Provide the [X, Y] coordinate of the cell's center where the given text is located.  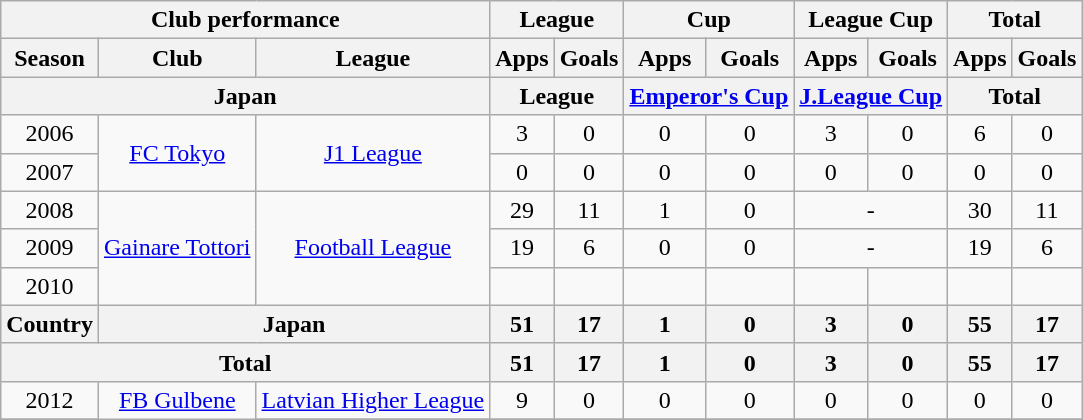
Country [50, 324]
Cup [709, 20]
2009 [50, 248]
Club [177, 58]
FB Gulbene [177, 400]
Emperor's Cup [709, 96]
2012 [50, 400]
2006 [50, 134]
FC Tokyo [177, 153]
2010 [50, 286]
Football League [373, 248]
9 [522, 400]
29 [522, 210]
Season [50, 58]
Latvian Higher League [373, 400]
League Cup [871, 20]
J1 League [373, 153]
30 [980, 210]
J.League Cup [871, 96]
Club performance [246, 20]
2008 [50, 210]
Gainare Tottori [177, 248]
2007 [50, 172]
